Scan for the cell matching the given text and deliver its (x, y) coordinate at center. 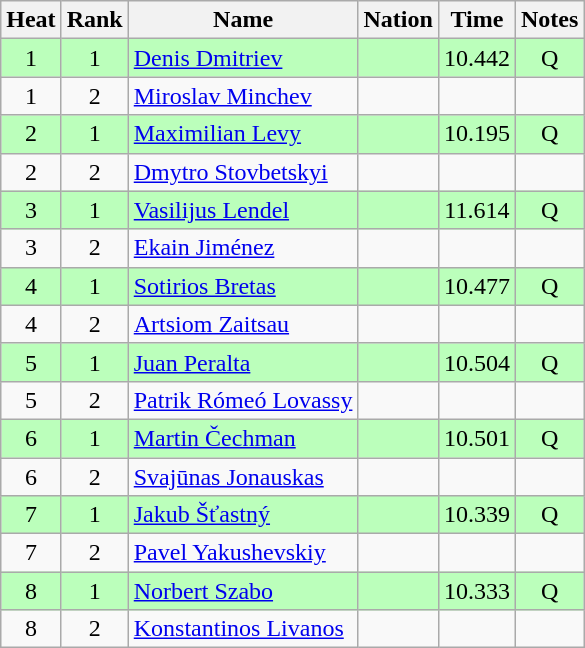
10.504 (476, 362)
Heat (31, 20)
Vasilijus Lendel (243, 210)
10.339 (476, 515)
11.614 (476, 210)
Miroslav Minchev (243, 96)
Nation (398, 20)
Sotirios Bretas (243, 286)
10.333 (476, 591)
Martin Čechman (243, 438)
Notes (549, 20)
Time (476, 20)
Jakub Šťastný (243, 515)
10.442 (476, 58)
Maximilian Levy (243, 134)
Dmytro Stovbetskyi (243, 172)
10.501 (476, 438)
Pavel Yakushevskiy (243, 553)
10.477 (476, 286)
Name (243, 20)
Artsiom Zaitsau (243, 324)
Juan Peralta (243, 362)
10.195 (476, 134)
Svajūnas Jonauskas (243, 477)
Ekain Jiménez (243, 248)
Denis Dmitriev (243, 58)
Rank (94, 20)
Norbert Szabo (243, 591)
Patrik Rómeó Lovassy (243, 400)
Konstantinos Livanos (243, 629)
